Capture the cell that displays the provided text and extract its (X, Y) central coordinate. 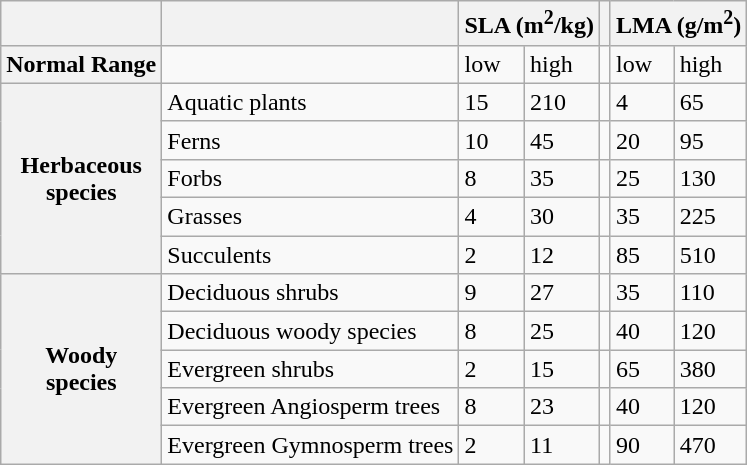
Aquatic plants (310, 102)
Herbaceousspecies (82, 178)
225 (710, 217)
Deciduous shrubs (310, 293)
380 (710, 369)
110 (710, 293)
10 (492, 140)
Evergreen shrubs (310, 369)
23 (562, 407)
95 (710, 140)
210 (562, 102)
Deciduous woody species (310, 331)
12 (562, 255)
130 (710, 178)
90 (642, 445)
Normal Range (82, 64)
Ferns (310, 140)
470 (710, 445)
Evergreen Gymnosperm trees (310, 445)
85 (642, 255)
11 (562, 445)
510 (710, 255)
20 (642, 140)
LMA (g/m2) (678, 24)
45 (562, 140)
Succulents (310, 255)
Woodyspecies (82, 369)
9 (492, 293)
Evergreen Angiosperm trees (310, 407)
Forbs (310, 178)
Grasses (310, 217)
SLA (m2/kg) (529, 24)
30 (562, 217)
27 (562, 293)
